Determine the [x, y] coordinate at the center of the cell enclosing the given text.  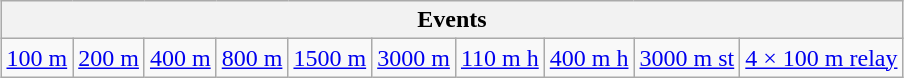
400 m h [589, 58]
1500 m [330, 58]
110 m h [500, 58]
100 m [37, 58]
200 m [109, 58]
800 m [252, 58]
4 × 100 m relay [822, 58]
3000 m [414, 58]
3000 m st [687, 58]
Events [452, 20]
400 m [180, 58]
